Pinpoint the cell where the given text exists, returning its [x, y] midpoint coordinate. 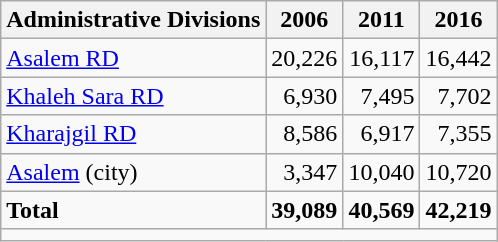
2011 [382, 20]
16,117 [382, 58]
10,040 [382, 172]
6,917 [382, 134]
8,586 [304, 134]
Total [134, 210]
3,347 [304, 172]
16,442 [458, 58]
Khaleh Sara RD [134, 96]
7,495 [382, 96]
Asalem (city) [134, 172]
2006 [304, 20]
7,355 [458, 134]
2016 [458, 20]
6,930 [304, 96]
42,219 [458, 210]
40,569 [382, 210]
20,226 [304, 58]
39,089 [304, 210]
10,720 [458, 172]
Kharajgil RD [134, 134]
Asalem RD [134, 58]
7,702 [458, 96]
Administrative Divisions [134, 20]
